Find where the given text appears and provide that cell's center as [x, y] coordinate. 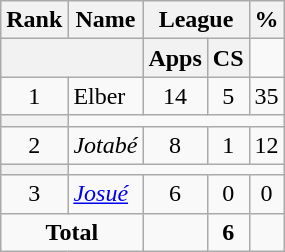
League [196, 20]
12 [266, 145]
Rank [34, 20]
Total [72, 232]
Jotabé [106, 145]
% [266, 20]
Apps [175, 58]
14 [175, 96]
35 [266, 96]
Josué [106, 194]
3 [34, 194]
8 [175, 145]
Elber [106, 96]
5 [228, 96]
Name [106, 20]
2 [34, 145]
CS [228, 58]
